Detect which cell encompasses the target text, then output its [x, y] center coordinate. 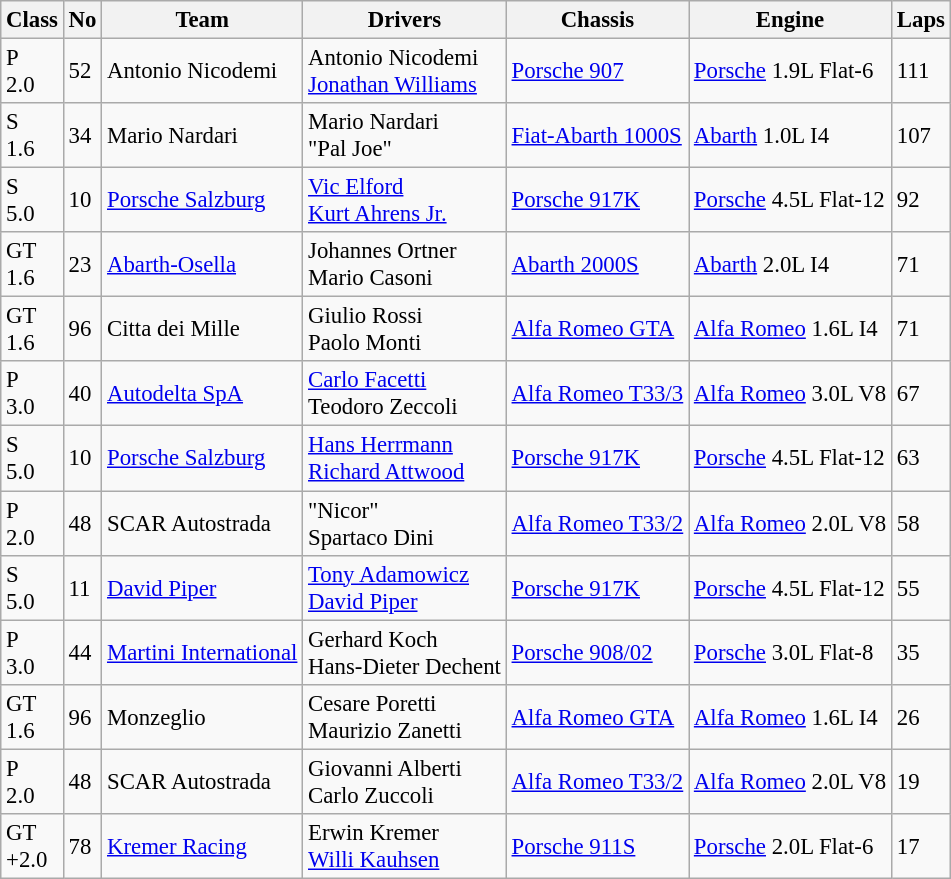
34 [82, 136]
GT+2.0 [32, 846]
Porsche 911S [597, 846]
67 [922, 394]
23 [82, 264]
Abarth 2000S [597, 264]
Giulio Rossi Paolo Monti [405, 330]
78 [82, 846]
111 [922, 72]
Class [32, 20]
40 [82, 394]
26 [922, 716]
David Piper [202, 588]
52 [82, 72]
Antonio Nicodemi Jonathan Williams [405, 72]
107 [922, 136]
Alfa Romeo 3.0L V8 [790, 394]
Abarth 2.0L I4 [790, 264]
Porsche 907 [597, 72]
Martini International [202, 652]
Tony Adamowicz David Piper [405, 588]
Engine [790, 20]
55 [922, 588]
58 [922, 524]
Abarth-Osella [202, 264]
Johannes Ortner Mario Casoni [405, 264]
44 [82, 652]
Erwin Kremer Willi Kauhsen [405, 846]
Cesare Poretti Maurizio Zanetti [405, 716]
Mario Nardari [202, 136]
Fiat-Abarth 1000S [597, 136]
Monzeglio [202, 716]
19 [922, 782]
17 [922, 846]
Porsche 1.9L Flat-6 [790, 72]
Giovanni Alberti Carlo Zuccoli [405, 782]
Porsche 908/02 [597, 652]
Team [202, 20]
Porsche 2.0L Flat-6 [790, 846]
Abarth 1.0L I4 [790, 136]
Autodelta SpA [202, 394]
11 [82, 588]
"Nicor" Spartaco Dini [405, 524]
Chassis [597, 20]
No [82, 20]
Mario Nardari "Pal Joe" [405, 136]
Alfa Romeo T33/3 [597, 394]
63 [922, 458]
Kremer Racing [202, 846]
Carlo Facetti Teodoro Zeccoli [405, 394]
Antonio Nicodemi [202, 72]
35 [922, 652]
Porsche 3.0L Flat-8 [790, 652]
Drivers [405, 20]
Hans Herrmann Richard Attwood [405, 458]
Laps [922, 20]
Citta dei Mille [202, 330]
Vic Elford Kurt Ahrens Jr. [405, 200]
Gerhard Koch Hans-Dieter Dechent [405, 652]
92 [922, 200]
S1.6 [32, 136]
